Pinpoint the cell where the given text exists, returning its (x, y) midpoint coordinate. 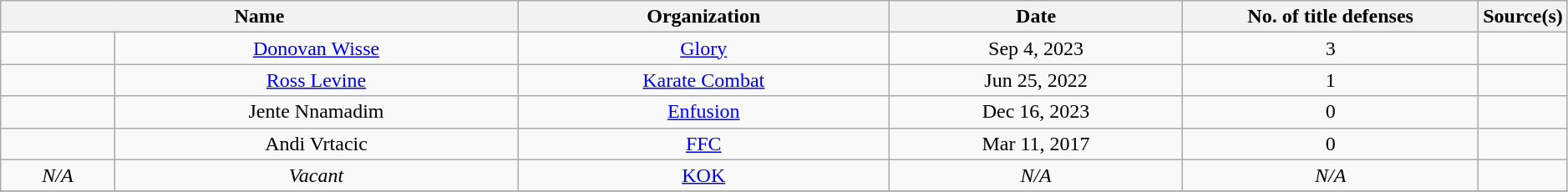
Andi Vrtacic (316, 144)
Jun 25, 2022 (1036, 80)
Enfusion (703, 112)
Sep 4, 2023 (1036, 48)
Glory (703, 48)
Ross Levine (316, 80)
No. of title defenses (1331, 17)
Name (259, 17)
3 (1331, 48)
Dec 16, 2023 (1036, 112)
Karate Combat (703, 80)
1 (1331, 80)
Mar 11, 2017 (1036, 144)
Donovan Wisse (316, 48)
Vacant (316, 175)
Source(s) (1524, 17)
FFC (703, 144)
Organization (703, 17)
Jente Nnamadim (316, 112)
Date (1036, 17)
KOK (703, 175)
